Search for the cell housing the specified text and yield its (X, Y) center coordinate. 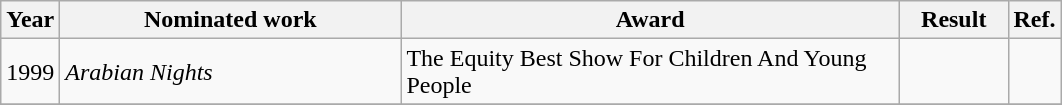
Year (30, 20)
Ref. (1034, 20)
The Equity Best Show For Children And Young People (650, 72)
Nominated work (230, 20)
1999 (30, 72)
Arabian Nights (230, 72)
Result (954, 20)
Award (650, 20)
